Search for the cell housing the specified text and yield its (X, Y) center coordinate. 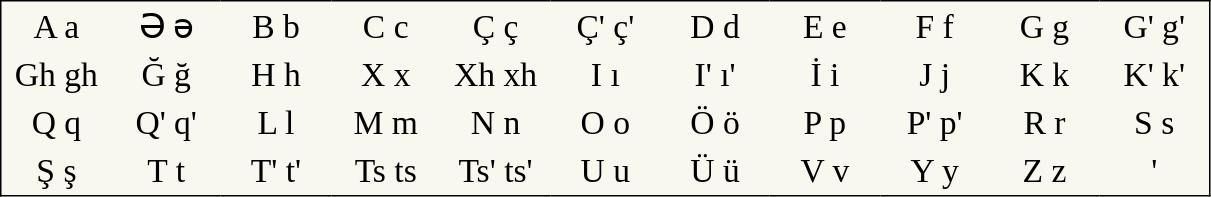
Ö ö (715, 123)
D d (715, 26)
Ts' ts' (496, 172)
E e (825, 26)
T t (166, 172)
P' p' (935, 123)
Y y (935, 172)
F f (935, 26)
Ü ü (715, 172)
Gh gh (56, 75)
U u (605, 172)
Ğ ğ (166, 75)
O o (605, 123)
I ı (605, 75)
Ş ş (56, 172)
A a (56, 26)
J j (935, 75)
Ç ç (496, 26)
P p (825, 123)
K k (1045, 75)
Ts ts (386, 172)
M m (386, 123)
I' ı' (715, 75)
Q q (56, 123)
Ә ә (166, 26)
Q' q' (166, 123)
Ç' ç' (605, 26)
C c (386, 26)
İ i (825, 75)
R r (1045, 123)
T' t' (276, 172)
H h (276, 75)
G' g' (1154, 26)
S s (1154, 123)
X x (386, 75)
B b (276, 26)
Xh xh (496, 75)
K' k' (1154, 75)
L l (276, 123)
' (1154, 172)
V v (825, 172)
N n (496, 123)
Z z (1045, 172)
G g (1045, 26)
